Capture the cell that displays the provided text and extract its [x, y] central coordinate. 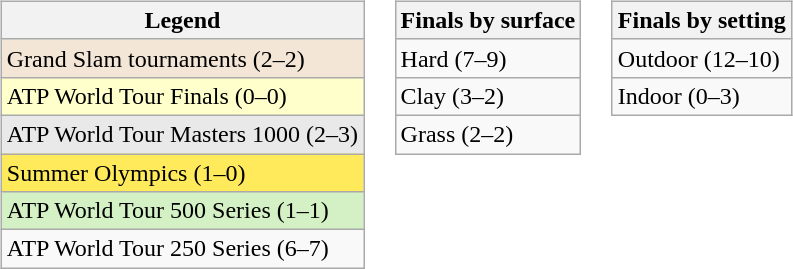
ATP World Tour 500 Series (1–1) [182, 211]
Legend [182, 20]
Finals by setting [702, 20]
ATP World Tour 250 Series (6–7) [182, 249]
Finals by surface [488, 20]
Hard (7–9) [488, 58]
Outdoor (12–10) [702, 58]
Indoor (0–3) [702, 96]
Grand Slam tournaments (2–2) [182, 58]
ATP World Tour Masters 1000 (2–3) [182, 134]
Clay (3–2) [488, 96]
Summer Olympics (1–0) [182, 173]
Grass (2–2) [488, 134]
ATP World Tour Finals (0–0) [182, 96]
